For the text-containing cell, return its midpoint in [X, Y] coordinate format. 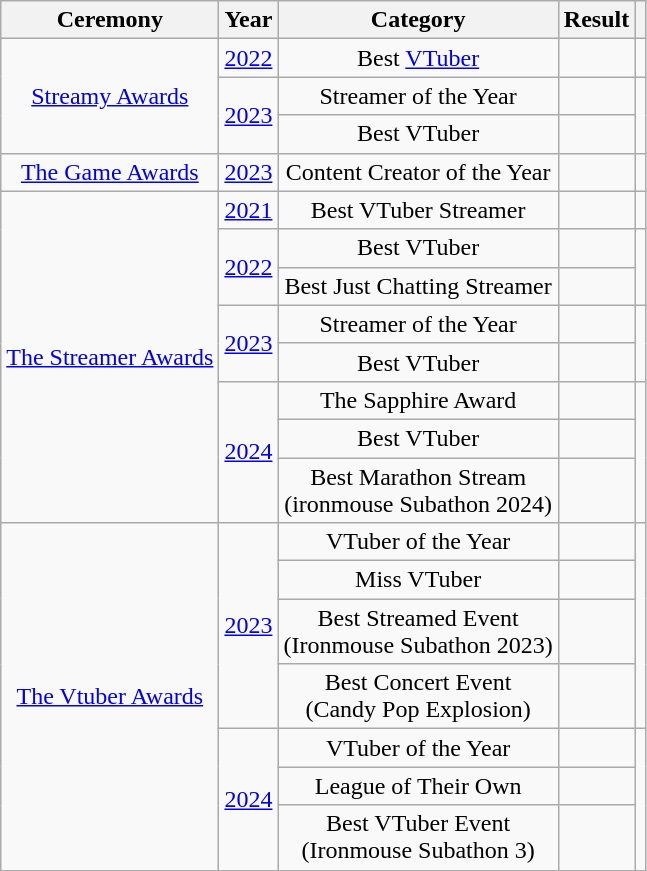
Content Creator of the Year [418, 172]
The Streamer Awards [110, 357]
Category [418, 20]
Best VTuber Streamer [418, 210]
2021 [248, 210]
Year [248, 20]
Best Concert Event(Candy Pop Explosion) [418, 696]
Best Marathon Stream(ironmouse Subathon 2024) [418, 490]
Ceremony [110, 20]
The Game Awards [110, 172]
Streamy Awards [110, 96]
Result [596, 20]
Miss VTuber [418, 580]
Best VTuber Event(Ironmouse Subathon 3) [418, 838]
The Vtuber Awards [110, 696]
League of Their Own [418, 786]
Best Streamed Event(Ironmouse Subathon 2023) [418, 632]
Best Just Chatting Streamer [418, 286]
The Sapphire Award [418, 400]
